Return the (X, Y) coordinate for the center point of the cell that contains the specified text.  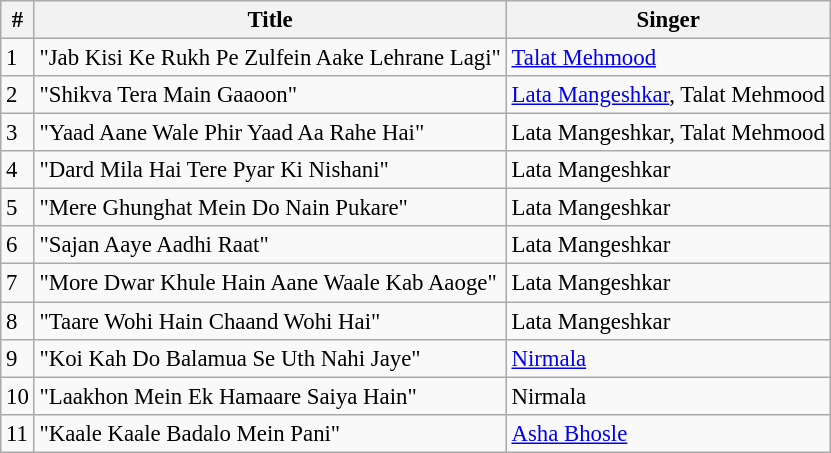
5 (18, 208)
Singer (668, 20)
9 (18, 358)
Asha Bhosle (668, 433)
8 (18, 321)
3 (18, 133)
2 (18, 95)
4 (18, 170)
"Koi Kah Do Balamua Se Uth Nahi Jaye" (270, 358)
# (18, 20)
"Taare Wohi Hain Chaand Wohi Hai" (270, 321)
"Mere Ghunghat Mein Do Nain Pukare" (270, 208)
Title (270, 20)
"Shikva Tera Main Gaaoon" (270, 95)
"Yaad Aane Wale Phir Yaad Aa Rahe Hai" (270, 133)
1 (18, 58)
7 (18, 283)
"Sajan Aaye Aadhi Raat" (270, 245)
11 (18, 433)
10 (18, 396)
"More Dwar Khule Hain Aane Waale Kab Aaoge" (270, 283)
6 (18, 245)
"Jab Kisi Ke Rukh Pe Zulfein Aake Lehrane Lagi" (270, 58)
"Kaale Kaale Badalo Mein Pani" (270, 433)
"Laakhon Mein Ek Hamaare Saiya Hain" (270, 396)
"Dard Mila Hai Tere Pyar Ki Nishani" (270, 170)
Talat Mehmood (668, 58)
